Detect which cell encompasses the target text, then output its (X, Y) center coordinate. 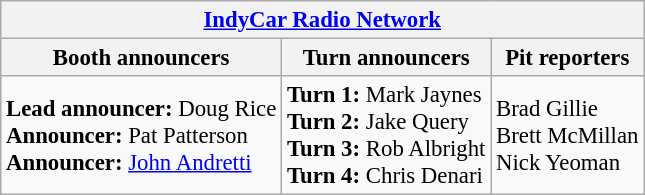
Turn announcers (386, 58)
Lead announcer: Doug RiceAnnouncer: Pat PattersonAnnouncer: John Andretti (142, 136)
IndyCar Radio Network (322, 20)
Brad GillieBrett McMillanNick Yeoman (568, 136)
Turn 1: Mark JaynesTurn 2: Jake QueryTurn 3: Rob AlbrightTurn 4: Chris Denari (386, 136)
Booth announcers (142, 58)
Pit reporters (568, 58)
